Return the [x, y] coordinate for the center point of the cell that contains the specified text.  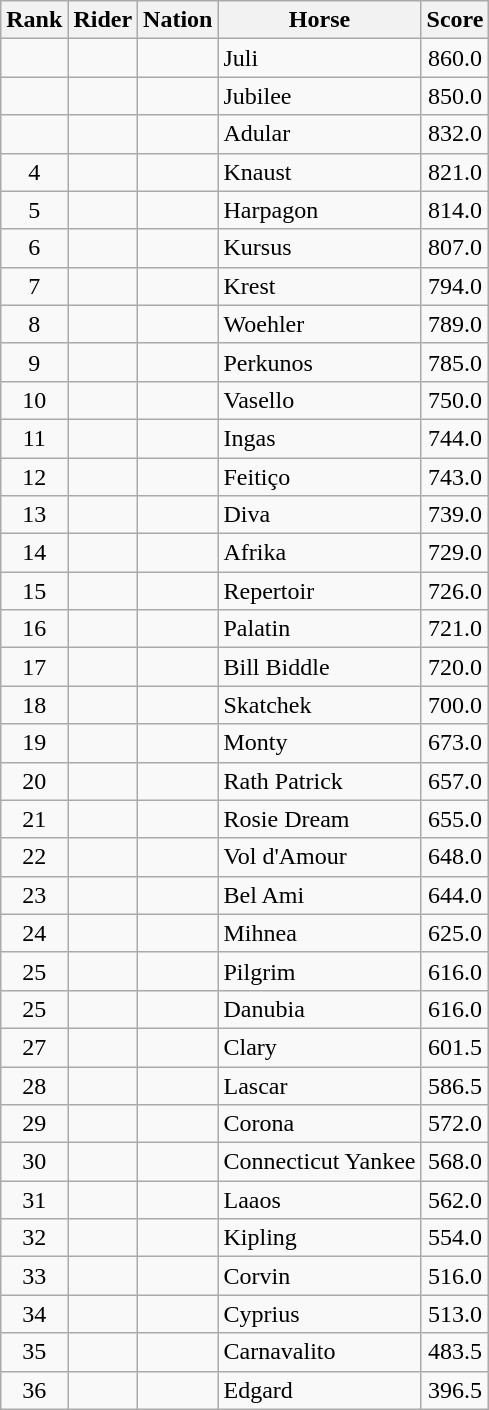
Rank [34, 20]
554.0 [455, 1238]
4 [34, 172]
832.0 [455, 134]
483.5 [455, 1352]
8 [34, 324]
21 [34, 819]
Clary [320, 1047]
513.0 [455, 1314]
743.0 [455, 477]
16 [34, 629]
19 [34, 743]
814.0 [455, 210]
17 [34, 667]
14 [34, 553]
18 [34, 705]
625.0 [455, 933]
Bel Ami [320, 895]
Laaos [320, 1200]
Nation [178, 20]
Woehler [320, 324]
655.0 [455, 819]
568.0 [455, 1162]
572.0 [455, 1124]
Edgard [320, 1390]
726.0 [455, 591]
Kursus [320, 248]
11 [34, 438]
35 [34, 1352]
Mihnea [320, 933]
Connecticut Yankee [320, 1162]
750.0 [455, 400]
Adular [320, 134]
720.0 [455, 667]
Feitiço [320, 477]
562.0 [455, 1200]
729.0 [455, 553]
396.5 [455, 1390]
24 [34, 933]
20 [34, 781]
516.0 [455, 1276]
30 [34, 1162]
744.0 [455, 438]
23 [34, 895]
Pilgrim [320, 971]
657.0 [455, 781]
821.0 [455, 172]
Kipling [320, 1238]
Corvin [320, 1276]
Knaust [320, 172]
32 [34, 1238]
34 [34, 1314]
Skatchek [320, 705]
29 [34, 1124]
12 [34, 477]
31 [34, 1200]
Rider [103, 20]
13 [34, 515]
700.0 [455, 705]
6 [34, 248]
Palatin [320, 629]
586.5 [455, 1085]
Rosie Dream [320, 819]
Score [455, 20]
644.0 [455, 895]
Bill Biddle [320, 667]
601.5 [455, 1047]
673.0 [455, 743]
Monty [320, 743]
7 [34, 286]
Juli [320, 58]
Krest [320, 286]
Diva [320, 515]
33 [34, 1276]
5 [34, 210]
648.0 [455, 857]
Jubilee [320, 96]
28 [34, 1085]
794.0 [455, 286]
15 [34, 591]
Repertoir [320, 591]
Rath Patrick [320, 781]
Danubia [320, 1009]
850.0 [455, 96]
Vasello [320, 400]
Ingas [320, 438]
785.0 [455, 362]
Corona [320, 1124]
Harpagon [320, 210]
Afrika [320, 553]
Cyprius [320, 1314]
789.0 [455, 324]
27 [34, 1047]
860.0 [455, 58]
10 [34, 400]
807.0 [455, 248]
721.0 [455, 629]
Vol d'Amour [320, 857]
Carnavalito [320, 1352]
Horse [320, 20]
36 [34, 1390]
Perkunos [320, 362]
9 [34, 362]
739.0 [455, 515]
Lascar [320, 1085]
22 [34, 857]
